Extract the (X, Y) coordinate from the center of the cell holding the provided text.  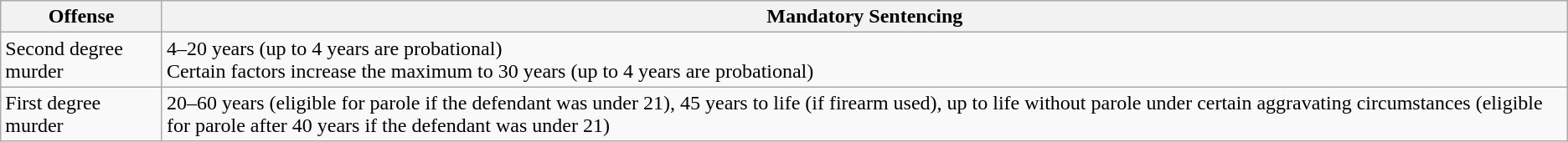
First degree murder (82, 114)
Second degree murder (82, 60)
Mandatory Sentencing (864, 17)
4–20 years (up to 4 years are probational)Certain factors increase the maximum to 30 years (up to 4 years are probational) (864, 60)
Offense (82, 17)
